Scan for the cell matching the given text and deliver its [X, Y] coordinate at center. 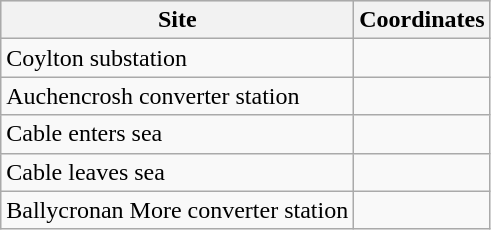
Ballycronan More converter station [178, 210]
Coordinates [422, 20]
Site [178, 20]
Coylton substation [178, 58]
Cable enters sea [178, 134]
Cable leaves sea [178, 172]
Auchencrosh converter station [178, 96]
